Determine the (x, y) coordinate at the center of the cell enclosing the given text.  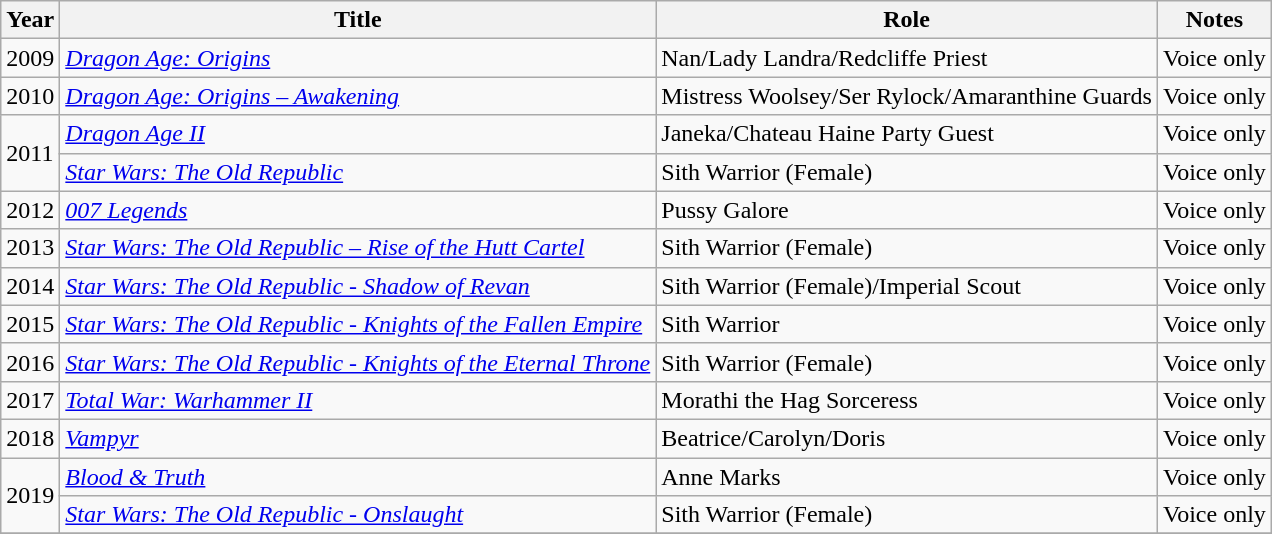
Nan/Lady Landra/Redcliffe Priest (907, 58)
Pussy Galore (907, 210)
Star Wars: The Old Republic - Knights of the Fallen Empire (358, 324)
2019 (30, 496)
2012 (30, 210)
Vampyr (358, 438)
Role (907, 20)
Blood & Truth (358, 477)
Dragon Age II (358, 134)
Notes (1214, 20)
Mistress Woolsey/Ser Rylock/Amaranthine Guards (907, 96)
Title (358, 20)
Star Wars: The Old Republic - Knights of the Eternal Throne (358, 362)
2018 (30, 438)
Morathi the Hag Sorceress (907, 400)
Star Wars: The Old Republic - Onslaught (358, 515)
2017 (30, 400)
2010 (30, 96)
Janeka/Chateau Haine Party Guest (907, 134)
Anne Marks (907, 477)
Year (30, 20)
2013 (30, 248)
007 Legends (358, 210)
Sith Warrior (Female)/Imperial Scout (907, 286)
Total War: Warhammer II (358, 400)
Dragon Age: Origins (358, 58)
Dragon Age: Origins – Awakening (358, 96)
2016 (30, 362)
Sith Warrior (907, 324)
Star Wars: The Old Republic – Rise of the Hutt Cartel (358, 248)
2011 (30, 153)
2015 (30, 324)
Beatrice/Carolyn/Doris (907, 438)
2009 (30, 58)
Star Wars: The Old Republic - Shadow of Revan (358, 286)
2014 (30, 286)
Star Wars: The Old Republic (358, 172)
